Pinpoint the cell where the given text exists, returning its [x, y] midpoint coordinate. 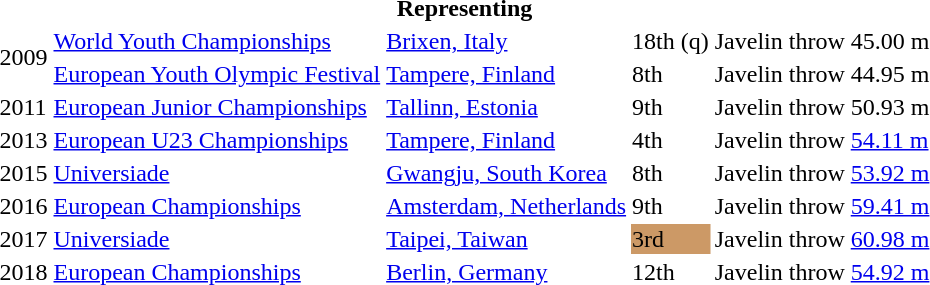
4th [671, 140]
World Youth Championships [217, 41]
Amsterdam, Netherlands [506, 206]
European Championships [217, 206]
18th (q) [671, 41]
Gwangju, South Korea [506, 173]
Brixen, Italy [506, 41]
3rd [671, 239]
Taipei, Taiwan [506, 239]
Tallinn, Estonia [506, 107]
European U23 Championships [217, 140]
European Junior Championships [217, 107]
European Youth Olympic Festival [217, 74]
